Detect which cell encompasses the target text, then output its [X, Y] center coordinate. 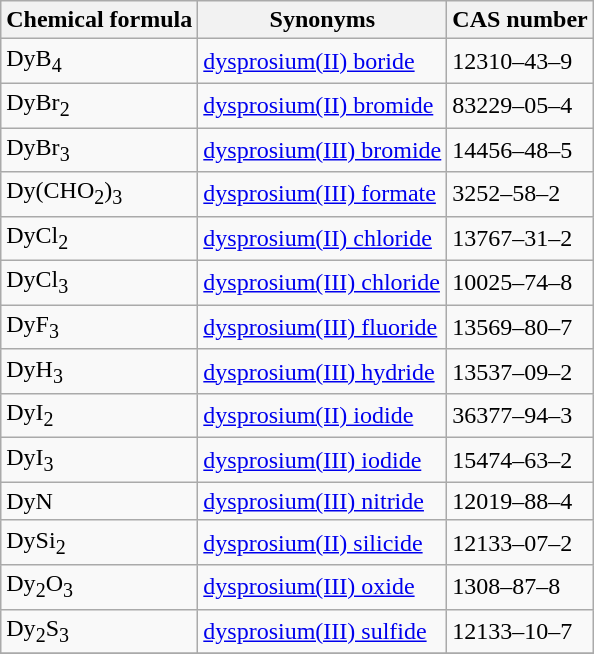
dysprosium(III) formate [322, 194]
dysprosium(III) chloride [322, 283]
13569–80–7 [520, 327]
Chemical formula [100, 20]
12133–07–2 [520, 542]
DySi2 [100, 542]
Synonyms [322, 20]
Dy(CHO2)3 [100, 194]
83229–05–4 [520, 105]
DyI2 [100, 416]
12133–10–7 [520, 631]
dysprosium(II) chloride [322, 238]
dysprosium(III) bromide [322, 150]
dysprosium(III) oxide [322, 587]
CAS number [520, 20]
dysprosium(III) nitride [322, 501]
DyBr3 [100, 150]
15474–63–2 [520, 460]
14456–48–5 [520, 150]
DyF3 [100, 327]
Dy2S3 [100, 631]
10025–74–8 [520, 283]
DyCl2 [100, 238]
dysprosium(III) fluoride [322, 327]
1308–87–8 [520, 587]
12019–88–4 [520, 501]
DyN [100, 501]
dysprosium(II) iodide [322, 416]
36377–94–3 [520, 416]
dysprosium(II) bromide [322, 105]
dysprosium(II) boride [322, 61]
12310–43–9 [520, 61]
DyH3 [100, 371]
DyBr2 [100, 105]
13537–09–2 [520, 371]
DyI3 [100, 460]
DyB4 [100, 61]
DyCl3 [100, 283]
Dy2O3 [100, 587]
dysprosium(III) sulfide [322, 631]
13767–31–2 [520, 238]
dysprosium(III) iodide [322, 460]
3252–58–2 [520, 194]
dysprosium(III) hydride [322, 371]
dysprosium(II) silicide [322, 542]
